Search for the cell housing the specified text and yield its [x, y] center coordinate. 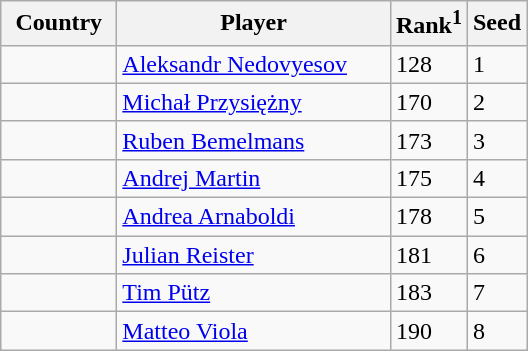
181 [428, 255]
4 [496, 178]
3 [496, 140]
Andrea Arnaboldi [254, 217]
178 [428, 217]
Michał Przysiężny [254, 102]
6 [496, 255]
5 [496, 217]
8 [496, 331]
Tim Pütz [254, 293]
7 [496, 293]
1 [496, 64]
128 [428, 64]
Seed [496, 24]
Julian Reister [254, 255]
Country [59, 24]
Matteo Viola [254, 331]
170 [428, 102]
Andrej Martin [254, 178]
183 [428, 293]
190 [428, 331]
175 [428, 178]
Aleksandr Nedovyesov [254, 64]
Ruben Bemelmans [254, 140]
Rank1 [428, 24]
Player [254, 24]
173 [428, 140]
2 [496, 102]
